Output the (x, y) coordinate of the center of the cell containing the given text.  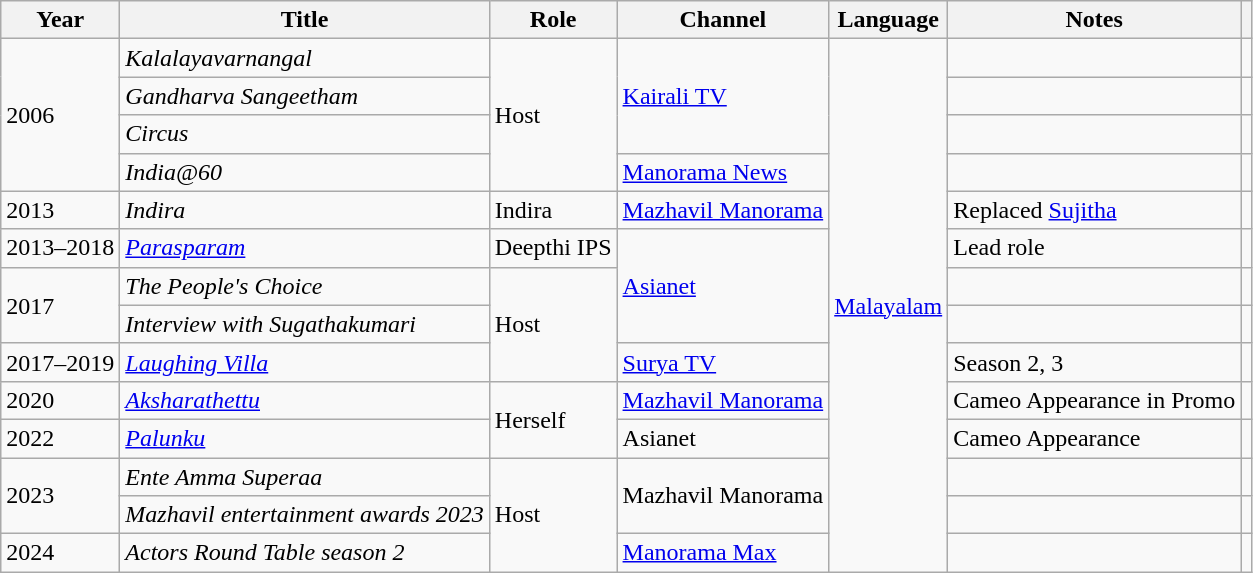
2017 (60, 305)
India@60 (304, 172)
Deepthi IPS (553, 248)
Manorama News (723, 172)
2013 (60, 210)
2013–2018 (60, 248)
Palunku (304, 438)
2006 (60, 115)
Kalalayavarnangal (304, 58)
2022 (60, 438)
Parasparam (304, 248)
Interview with Sugathakumari (304, 324)
Year (60, 20)
Malayalam (888, 306)
Kairali TV (723, 96)
Replaced Sujitha (1094, 210)
2020 (60, 400)
Channel (723, 20)
Season 2, 3 (1094, 362)
Title (304, 20)
Manorama Max (723, 553)
Herself (553, 419)
Language (888, 20)
Role (553, 20)
Surya TV (723, 362)
Mazhavil entertainment awards 2023 (304, 515)
Circus (304, 134)
Laughing Villa (304, 362)
2024 (60, 553)
Cameo Appearance in Promo (1094, 400)
The People's Choice (304, 286)
Aksharathettu (304, 400)
Gandharva Sangeetham (304, 96)
Cameo Appearance (1094, 438)
Notes (1094, 20)
Lead role (1094, 248)
2023 (60, 496)
Ente Amma Superaa (304, 477)
Actors Round Table season 2 (304, 553)
2017–2019 (60, 362)
